Find where the given text appears and provide that cell's center as [X, Y] coordinate. 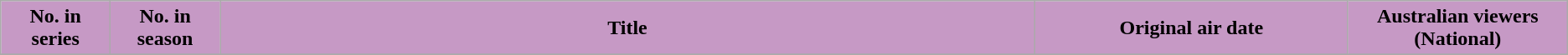
Australian viewers (National) [1457, 28]
No. inseason [166, 28]
Original air date [1191, 28]
Title [628, 28]
No. inseries [55, 28]
